From the cell containing the given text, extract its center point as (X, Y) coordinate. 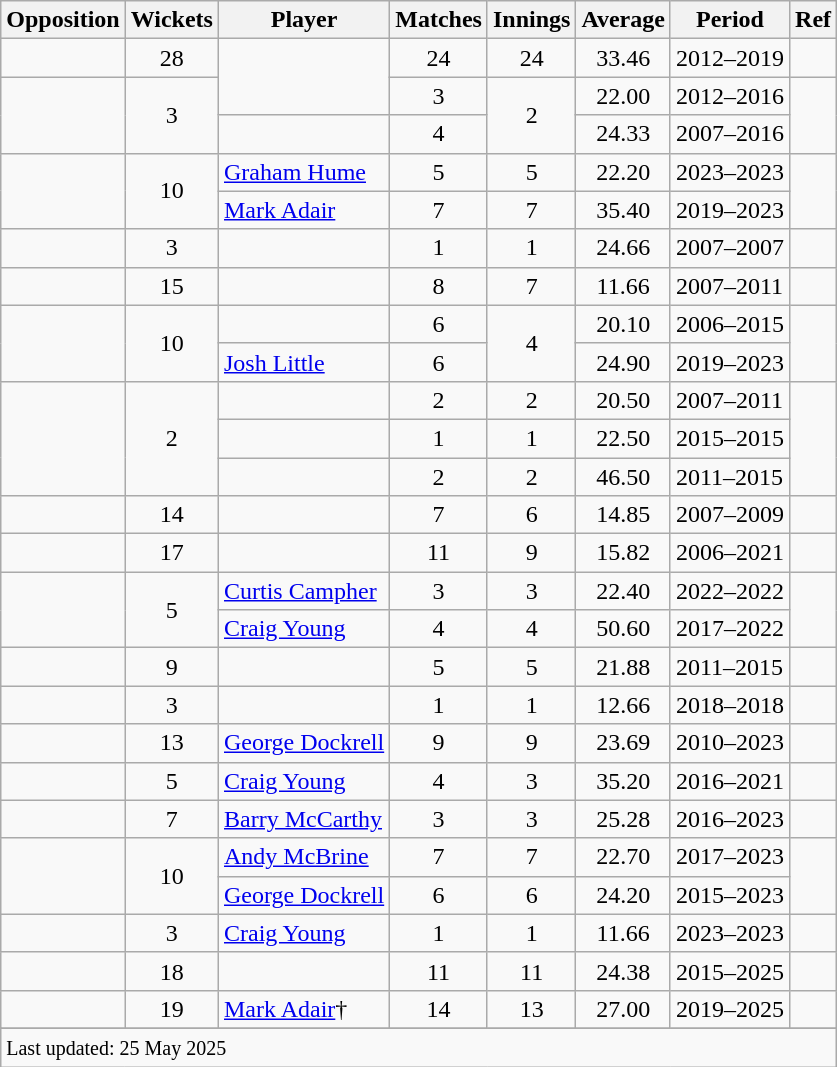
2016–2023 (730, 819)
Andy McBrine (304, 857)
Ref (814, 20)
2015–2025 (730, 971)
28 (172, 58)
Graham Hume (304, 172)
27.00 (624, 1009)
2006–2021 (730, 553)
12.66 (624, 705)
Opposition (63, 20)
2015–2015 (730, 438)
Barry McCarthy (304, 819)
2007–2016 (730, 134)
Last updated: 25 May 2025 (419, 1047)
19 (172, 1009)
20.10 (624, 324)
24.66 (624, 248)
17 (172, 553)
Average (624, 20)
33.46 (624, 58)
2016–2021 (730, 781)
2010–2023 (730, 743)
8 (439, 286)
Player (304, 20)
24.33 (624, 134)
Wickets (172, 20)
35.20 (624, 781)
25.28 (624, 819)
24.38 (624, 971)
22.50 (624, 438)
15.82 (624, 553)
46.50 (624, 477)
22.70 (624, 857)
2017–2023 (730, 857)
Mark Adair† (304, 1009)
2022–2022 (730, 591)
2019–2025 (730, 1009)
35.40 (624, 210)
2015–2023 (730, 895)
18 (172, 971)
22.20 (624, 172)
Period (730, 20)
20.50 (624, 400)
Matches (439, 20)
2007–2007 (730, 248)
21.88 (624, 667)
2012–2019 (730, 58)
50.60 (624, 629)
24.20 (624, 895)
14.85 (624, 515)
23.69 (624, 743)
2007–2009 (730, 515)
2012–2016 (730, 96)
Josh Little (304, 362)
Curtis Campher (304, 591)
2018–2018 (730, 705)
24.90 (624, 362)
Innings (531, 20)
Mark Adair (304, 210)
22.40 (624, 591)
15 (172, 286)
22.00 (624, 96)
2006–2015 (730, 324)
2017–2022 (730, 629)
